Search for the cell housing the specified text and yield its [x, y] center coordinate. 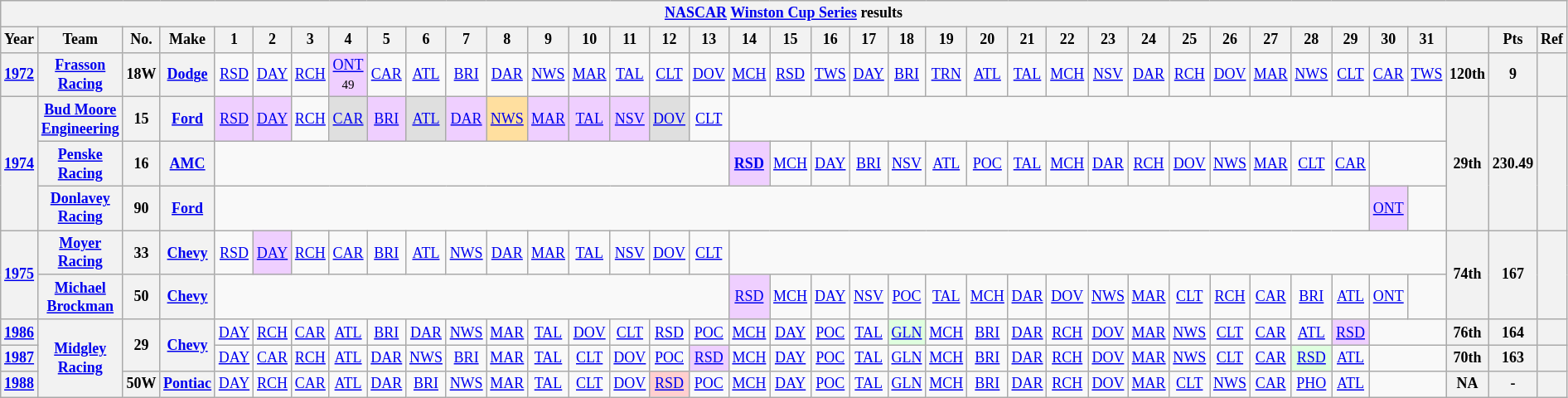
76th [1468, 332]
1972 [20, 75]
25 [1190, 40]
1987 [20, 358]
14 [749, 40]
4 [348, 40]
Team [80, 40]
18W [141, 75]
17 [869, 40]
1986 [20, 332]
10 [589, 40]
AMC [187, 163]
21 [1028, 40]
29th [1468, 164]
163 [1512, 358]
Ref [1552, 40]
Make [187, 40]
22 [1067, 40]
1 [234, 40]
8 [507, 40]
Moyer Racing [80, 253]
50W [141, 383]
13 [709, 40]
Midgley Racing [80, 358]
Pts [1512, 40]
No. [141, 40]
NA [1468, 383]
Frasson Racing [80, 75]
167 [1512, 275]
50 [141, 297]
Penske Racing [80, 163]
20 [988, 40]
90 [141, 208]
230.49 [1512, 164]
164 [1512, 332]
- [1512, 383]
3 [311, 40]
12 [670, 40]
Pontiac [187, 383]
33 [141, 253]
19 [946, 40]
Bud Moore Engineering [80, 119]
24 [1149, 40]
7 [466, 40]
27 [1270, 40]
120th [1468, 75]
74th [1468, 275]
PHO [1311, 383]
26 [1230, 40]
1988 [20, 383]
1975 [20, 275]
11 [630, 40]
6 [426, 40]
31 [1427, 40]
Donlavey Racing [80, 208]
70th [1468, 358]
2 [272, 40]
23 [1109, 40]
ONT49 [348, 75]
NASCAR Winston Cup Series results [784, 13]
1974 [20, 164]
TRN [946, 75]
28 [1311, 40]
5 [386, 40]
Michael Brockman [80, 297]
Year [20, 40]
30 [1388, 40]
18 [907, 40]
Dodge [187, 75]
